Output the [x, y] coordinate of the center of the cell containing the given text.  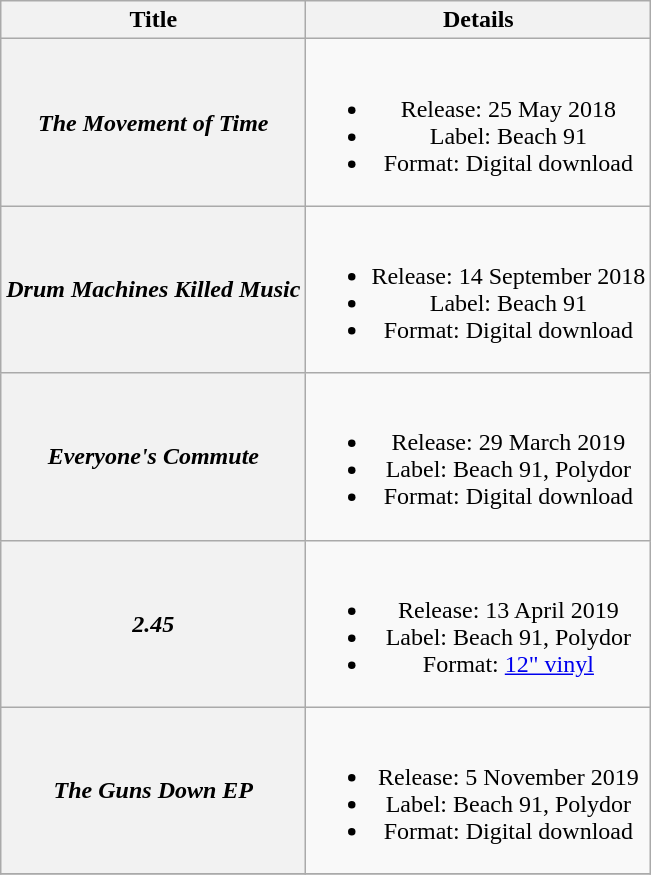
Release: 29 March 2019Label: Beach 91, PolydorFormat: Digital download [478, 456]
Everyone's Commute [154, 456]
Details [478, 20]
2.45 [154, 624]
The Movement of Time [154, 122]
Release: 13 April 2019Label: Beach 91, PolydorFormat: 12" vinyl [478, 624]
Title [154, 20]
Release: 5 November 2019Label: Beach 91, PolydorFormat: Digital download [478, 790]
Drum Machines Killed Music [154, 290]
Release: 14 September 2018Label: Beach 91Format: Digital download [478, 290]
The Guns Down EP [154, 790]
Release: 25 May 2018Label: Beach 91Format: Digital download [478, 122]
